For the text-containing cell, return its midpoint in [X, Y] coordinate format. 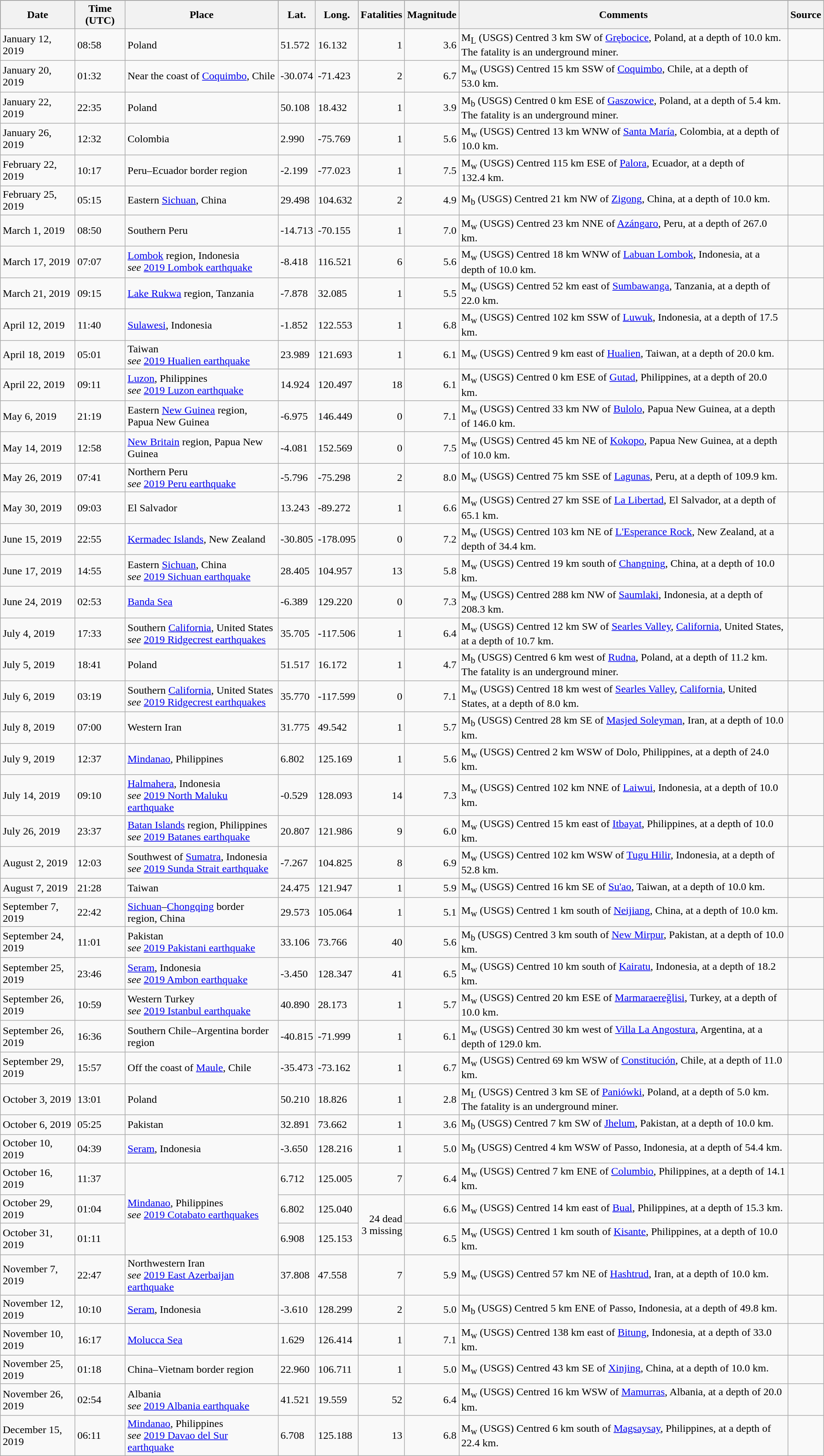
106.711 [337, 1370]
Mw (USGS) Centred 15 km east of Itbayat, Philippines, at a depth of 10.0 km. [623, 831]
19.559 [337, 1400]
Mb (USGS) Centred 6 km west of Rudna, Poland, at a depth of 11.2 km. The fatality is an underground miner. [623, 665]
7.2 [431, 539]
March 17, 2019 [38, 262]
22.960 [297, 1370]
November 25, 2019 [38, 1370]
Molucca Sea [202, 1340]
October 10, 2019 [38, 1149]
Mw (USGS) Centred 2 km WSW of Dolo, Philippines, at a depth of 24.0 km. [623, 759]
125.169 [337, 759]
-77.023 [337, 170]
Northwestern Iran see 2019 East Azerbaijan earthquake [202, 1275]
November 26, 2019 [38, 1400]
November 10, 2019 [38, 1340]
October 16, 2019 [38, 1179]
Mw (USGS) Centred 20 km ESE of Marmaraereğlisi, Turkey, at a depth of 10.0 km. [623, 1005]
7.0 [431, 231]
Eastern New Guinea region, Papua New Guinea [202, 416]
16.172 [337, 665]
128.299 [337, 1310]
February 22, 2019 [38, 170]
Mw (USGS) Centred 16 km SE of Su'ao, Taiwan, at a depth of 10.0 km. [623, 888]
January 20, 2019 [38, 76]
May 14, 2019 [38, 447]
Mb (USGS) Centred 0 km ESE of Gaszowice, Poland, at a depth of 5.4 km. The fatality is an underground miner. [623, 107]
Time (UTC) [100, 15]
-73.162 [337, 1068]
14:55 [100, 571]
22:55 [100, 539]
July 5, 2019 [38, 665]
May 26, 2019 [38, 477]
Mw (USGS) Centred 52 km east of Sumbawanga, Tanzania, at a depth of 22.0 km. [623, 293]
July 8, 2019 [38, 728]
121.693 [337, 355]
5.8 [431, 571]
32.085 [337, 293]
4.9 [431, 201]
Taiwan see 2019 Hualien earthquake [202, 355]
40.890 [297, 1005]
01:11 [100, 1238]
January 12, 2019 [38, 45]
06:11 [100, 1435]
09:10 [100, 795]
16.132 [337, 45]
104.825 [337, 862]
July 9, 2019 [38, 759]
12:32 [100, 139]
2.8 [431, 1099]
16:17 [100, 1340]
35.770 [297, 696]
18.432 [337, 107]
125.153 [337, 1238]
Magnitude [431, 15]
-1.852 [297, 325]
01:18 [100, 1370]
Mw (USGS) Centred 115 km ESE of Palora, Ecuador, at a depth of 132.4 km. [623, 170]
Mw (USGS) Centred 15 km SSW of Coquimbo, Chile, at a depth of 53.0 km. [623, 76]
12:58 [100, 447]
116.521 [337, 262]
Southwest of Sumatra, Indonesia see 2019 Sunda Strait earthquake [202, 862]
-35.473 [297, 1068]
April 22, 2019 [38, 385]
05:01 [100, 355]
Mw (USGS) Centred 14 km east of Bual, Philippines, at a depth of 15.3 km. [623, 1208]
Mw (USGS) Centred 33 km NW of Bulolo, Papua New Guinea, at a depth of 146.0 km. [623, 416]
6.908 [297, 1238]
129.220 [337, 602]
Mw (USGS) Centred 102 km SSW of Luwuk, Indonesia, at a depth of 17.5 km. [623, 325]
March 21, 2019 [38, 293]
Mb (USGS) Centred 4 km WSW of Passo, Indonesia, at a depth of 54.4 km. [623, 1149]
Seram, Indonesia see 2019 Ambon earthquake [202, 973]
February 25, 2019 [38, 201]
04:39 [100, 1149]
January 22, 2019 [38, 107]
-5.796 [297, 477]
Mw (USGS) Centred 1 km south of Kisante, Philippines, at a depth of 10.0 km. [623, 1238]
09:15 [100, 293]
Western Turkey see 2019 Istanbul earthquake [202, 1005]
13:01 [100, 1099]
02:53 [100, 602]
8 [382, 862]
12:37 [100, 759]
125.005 [337, 1179]
June 17, 2019 [38, 571]
31.775 [297, 728]
Mw (USGS) Centred 23 km NNE of Azángaro, Peru, at a depth of 267.0 km. [623, 231]
-3.610 [297, 1310]
10:17 [100, 170]
121.947 [337, 888]
March 1, 2019 [38, 231]
14.924 [297, 385]
September 24, 2019 [38, 942]
09:11 [100, 385]
Colombia [202, 139]
Mw (USGS) Centred 18 km west of Searles Valley, California, United States, at a depth of 8.0 km. [623, 696]
January 26, 2019 [38, 139]
Mw (USGS) Centred 9 km east of Hualien, Taiwan, at a depth of 20.0 km. [623, 355]
18:41 [100, 665]
Mindanao, Philippines [202, 759]
35.705 [297, 633]
18 [382, 385]
-71.999 [337, 1036]
Mw (USGS) Centred 12 km SW of Searles Valley, California, United States, at a depth of 10.7 km. [623, 633]
128.347 [337, 973]
ML (USGS) Centred 3 km SW of Grębocice, Poland, at a depth of 10.0 km. The fatality is an underground miner. [623, 45]
10:10 [100, 1310]
Southern Chile–Argentina border region [202, 1036]
December 15, 2019 [38, 1435]
-3.450 [297, 973]
51.517 [297, 665]
41.521 [297, 1400]
73.766 [337, 942]
07:07 [100, 262]
128.216 [337, 1149]
Lat. [297, 15]
8.0 [431, 477]
15:57 [100, 1068]
03:19 [100, 696]
08:50 [100, 231]
New Britain region, Papua New Guinea [202, 447]
Mw (USGS) Centred 102 km WSW of Tugu Hilir, Indonesia, at a depth of 52.8 km. [623, 862]
01:32 [100, 76]
August 2, 2019 [38, 862]
Source [806, 15]
125.040 [337, 1208]
Mb (USGS) Centred 28 km SE of Masjed Soleyman, Iran, at a depth of 10.0 km. [623, 728]
Banda Sea [202, 602]
October 29, 2019 [38, 1208]
120.497 [337, 385]
01:04 [100, 1208]
6.712 [297, 1179]
128.093 [337, 795]
Long. [337, 15]
Off the coast of Maule, Chile [202, 1068]
Comments [623, 15]
2.990 [297, 139]
Mb (USGS) Centred 7 km SW of Jhelum, Pakistan, at a depth of 10.0 km. [623, 1124]
-8.418 [297, 262]
10:59 [100, 1005]
May 30, 2019 [38, 507]
17:33 [100, 633]
9 [382, 831]
Batan Islands region, Philippines see 2019 Batanes earthquake [202, 831]
05:25 [100, 1124]
July 6, 2019 [38, 696]
22:42 [100, 912]
5.5 [431, 293]
33.106 [297, 942]
Sichuan–Chongqing border region, China [202, 912]
Near the coast of Coquimbo, Chile [202, 76]
05:15 [100, 201]
12:03 [100, 862]
Fatalities [382, 15]
20.807 [297, 831]
5.1 [431, 912]
14 [382, 795]
Mw (USGS) Centred 27 km SSE of La Libertad, El Salvador, at a depth of 65.1 km. [623, 507]
104.957 [337, 571]
24.475 [297, 888]
21:28 [100, 888]
October 3, 2019 [38, 1099]
September 25, 2019 [38, 973]
-75.769 [337, 139]
Date [38, 15]
-3.650 [297, 1149]
Mw (USGS) Centred 69 km WSW of Constitución, Chile, at a depth of 11.0 km. [623, 1068]
28.173 [337, 1005]
El Salvador [202, 507]
23:46 [100, 973]
6 [382, 262]
Lombok region, Indonesia see 2019 Lombok earthquake [202, 262]
-7.878 [297, 293]
Mw (USGS) Centred 18 km WNW of Labuan Lombok, Indonesia, at a depth of 10.0 km. [623, 262]
ML (USGS) Centred 3 km SE of Paniówki, Poland, at a depth of 5.0 km. The fatality is an underground miner. [623, 1099]
China–Vietnam border region [202, 1370]
02:54 [100, 1400]
Taiwan [202, 888]
August 7, 2019 [38, 888]
Albania see 2019 Albania earthquake [202, 1400]
23:37 [100, 831]
June 24, 2019 [38, 602]
Mindanao, Philippines see 2019 Cotabato earthquakes [202, 1209]
Peru–Ecuador border region [202, 170]
April 18, 2019 [38, 355]
July 26, 2019 [38, 831]
51.572 [297, 45]
Kermadec Islands, New Zealand [202, 539]
121.986 [337, 831]
Pakistan [202, 1124]
11:40 [100, 325]
41 [382, 973]
126.414 [337, 1340]
13.243 [297, 507]
April 12, 2019 [38, 325]
Mw (USGS) Centred 103 km NE of L'Esperance Rock, New Zealand, at a depth of 34.4 km. [623, 539]
-14.713 [297, 231]
November 12, 2019 [38, 1310]
40 [382, 942]
29.498 [297, 201]
1.629 [297, 1340]
Halmahera, Indonesia see 2019 North Maluku earthquake [202, 795]
Mb (USGS) Centred 21 km NW of Zigong, China, at a depth of 10.0 km. [623, 201]
07:41 [100, 477]
73.662 [337, 1124]
32.891 [297, 1124]
Southern Peru [202, 231]
-117.599 [337, 696]
Mb (USGS) Centred 3 km south of New Mirpur, Pakistan, at a depth of 10.0 km. [623, 942]
Sulawesi, Indonesia [202, 325]
152.569 [337, 447]
22:47 [100, 1275]
09:03 [100, 507]
122.553 [337, 325]
24 dead3 missing [382, 1224]
June 15, 2019 [38, 539]
Mw (USGS) Centred 75 km SSE of Lagunas, Peru, at a depth of 109.9 km. [623, 477]
-7.267 [297, 862]
Pakistan see 2019 Pakistani earthquake [202, 942]
October 6, 2019 [38, 1124]
08:58 [100, 45]
125.188 [337, 1435]
-89.272 [337, 507]
October 31, 2019 [38, 1238]
6.9 [431, 862]
Mw (USGS) Centred 19 km south of Changning, China, at a depth of 10.0 km. [623, 571]
11:37 [100, 1179]
23.989 [297, 355]
Lake Rukwa region, Tanzania [202, 293]
Mw (USGS) Centred 45 km NE of Kokopo, Papua New Guinea, at a depth of 10.0 km. [623, 447]
July 14, 2019 [38, 795]
Mw (USGS) Centred 10 km south of Kairatu, Indonesia, at a depth of 18.2 km. [623, 973]
Mw (USGS) Centred 16 km WSW of Mamurras, Albania, at a depth of 20.0 km. [623, 1400]
Mw (USGS) Centred 102 km NNE of Laiwui, Indonesia, at a depth of 10.0 km. [623, 795]
Mw (USGS) Centred 1 km south of Neijiang, China, at a depth of 10.0 km. [623, 912]
-40.815 [297, 1036]
May 6, 2019 [38, 416]
Northern Peru see 2019 Peru earthquake [202, 477]
-30.074 [297, 76]
Mindanao, Philippines see 2019 Davao del Sur earthquake [202, 1435]
Mw (USGS) Centred 30 km west of Villa La Angostura, Argentina, at a depth of 129.0 km. [623, 1036]
Luzon, Philippines see 2019 Luzon earthquake [202, 385]
29.573 [297, 912]
49.542 [337, 728]
November 7, 2019 [38, 1275]
3.9 [431, 107]
50.108 [297, 107]
11:01 [100, 942]
July 4, 2019 [38, 633]
-178.095 [337, 539]
Mw (USGS) Centred 138 km east of Bitung, Indonesia, at a depth of 33.0 km. [623, 1340]
6.708 [297, 1435]
50.210 [297, 1099]
September 7, 2019 [38, 912]
52 [382, 1400]
-0.529 [297, 795]
Western Iran [202, 728]
Mw (USGS) Centred 57 km NE of Hashtrud, Iran, at a depth of 10.0 km. [623, 1275]
146.449 [337, 416]
Eastern Sichuan, China [202, 201]
Mw (USGS) Centred 6 km south of Magsaysay, Philippines, at a depth of 22.4 km. [623, 1435]
Mw (USGS) Centred 7 km ENE of Columbio, Philippines, at a depth of 14.1 km. [623, 1179]
16:36 [100, 1036]
07:00 [100, 728]
Mw (USGS) Centred 13 km WNW of Santa María, Colombia, at a depth of 10.0 km. [623, 139]
18.826 [337, 1099]
37.808 [297, 1275]
Eastern Sichuan, China see 2019 Sichuan earthquake [202, 571]
104.632 [337, 201]
Mb (USGS) Centred 5 km ENE of Passo, Indonesia, at a depth of 49.8 km. [623, 1310]
Mw (USGS) Centred 288 km NW of Saumlaki, Indonesia, at a depth of 208.3 km. [623, 602]
-71.423 [337, 76]
September 29, 2019 [38, 1068]
-70.155 [337, 231]
21:19 [100, 416]
22:35 [100, 107]
-30.805 [297, 539]
4.7 [431, 665]
Mw (USGS) Centred 43 km SE of Xinjing, China, at a depth of 10.0 km. [623, 1370]
6.0 [431, 831]
-75.298 [337, 477]
-6.975 [297, 416]
105.064 [337, 912]
-6.389 [297, 602]
Mw (USGS) Centred 0 km ESE of Gutad, Philippines, at a depth of 20.0 km. [623, 385]
-117.506 [337, 633]
-2.199 [297, 170]
Place [202, 15]
-4.081 [297, 447]
28.405 [297, 571]
47.558 [337, 1275]
